Capture the cell that displays the provided text and extract its (x, y) central coordinate. 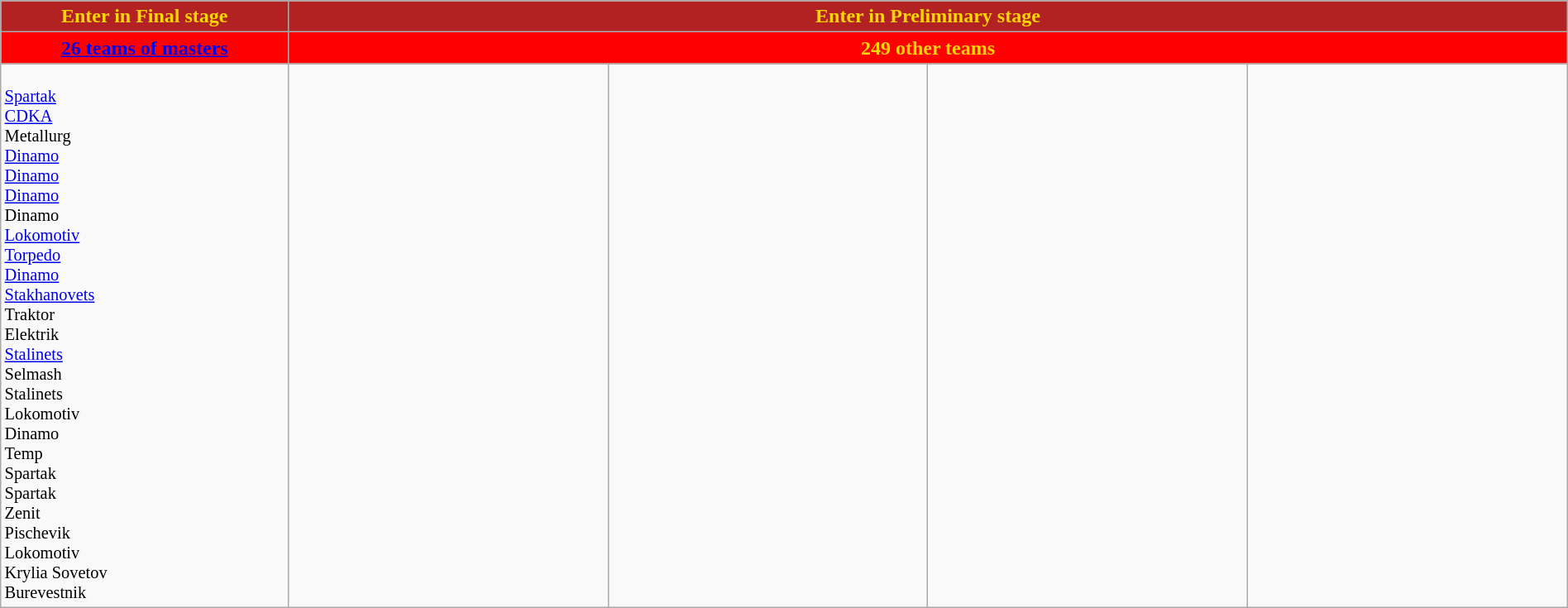
Enter in Preliminary stage (928, 17)
249 other teams (928, 48)
26 teams of masters (145, 48)
Enter in Final stage (145, 17)
